Output the [x, y] coordinate of the center of the cell containing the given text.  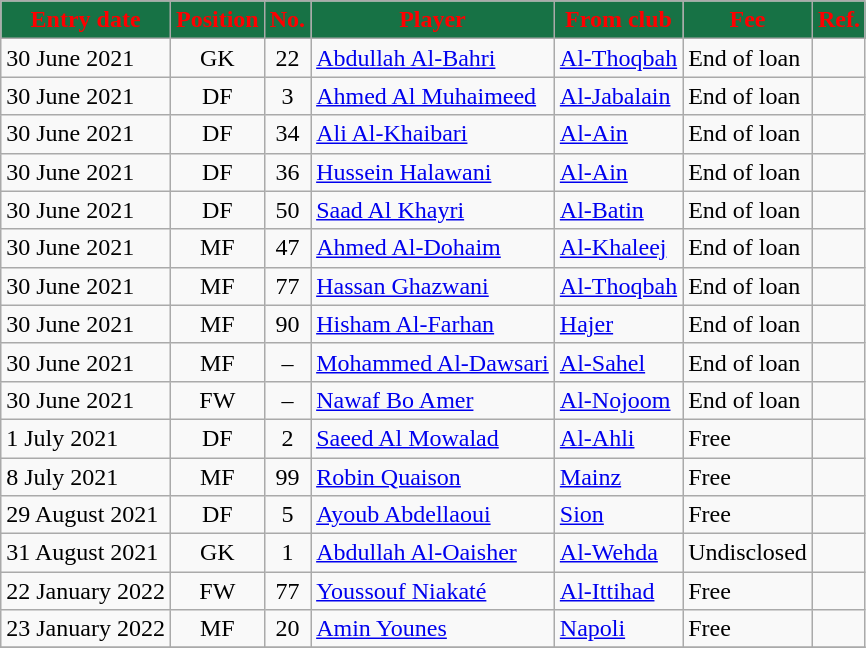
Fee [748, 20]
Mainz [618, 477]
Al-Khaleej [618, 248]
Napoli [618, 629]
Hassan Ghazwani [433, 286]
Undisclosed [748, 553]
Sion [618, 515]
2 [287, 438]
Abdullah Al-Bahri [433, 58]
1 July 2021 [86, 438]
Abdullah Al-Oaisher [433, 553]
1 [287, 553]
34 [287, 134]
Hajer [618, 324]
99 [287, 477]
Nawaf Bo Amer [433, 400]
22 [287, 58]
Ali Al-Khaibari [433, 134]
Ahmed Al-Dohaim [433, 248]
Position [217, 20]
Youssouf Niakaté [433, 591]
Al-Sahel [618, 362]
Saad Al Khayri [433, 210]
Robin Quaison [433, 477]
Ahmed Al Muhaimeed [433, 96]
Saeed Al Mowalad [433, 438]
Hisham Al-Farhan [433, 324]
Mohammed Al-Dawsari [433, 362]
3 [287, 96]
No. [287, 20]
Al-Nojoom [618, 400]
Al-Ahli [618, 438]
50 [287, 210]
47 [287, 248]
36 [287, 172]
Entry date [86, 20]
22 January 2022 [86, 591]
Al-Ittihad [618, 591]
Al-Wehda [618, 553]
31 August 2021 [86, 553]
90 [287, 324]
Ref. [838, 20]
Ayoub Abdellaoui [433, 515]
29 August 2021 [86, 515]
20 [287, 629]
8 July 2021 [86, 477]
23 January 2022 [86, 629]
Hussein Halawani [433, 172]
Player [433, 20]
From club [618, 20]
Al-Jabalain [618, 96]
Amin Younes [433, 629]
5 [287, 515]
Al-Batin [618, 210]
